Pinpoint the cell where the given text exists, returning its (X, Y) midpoint coordinate. 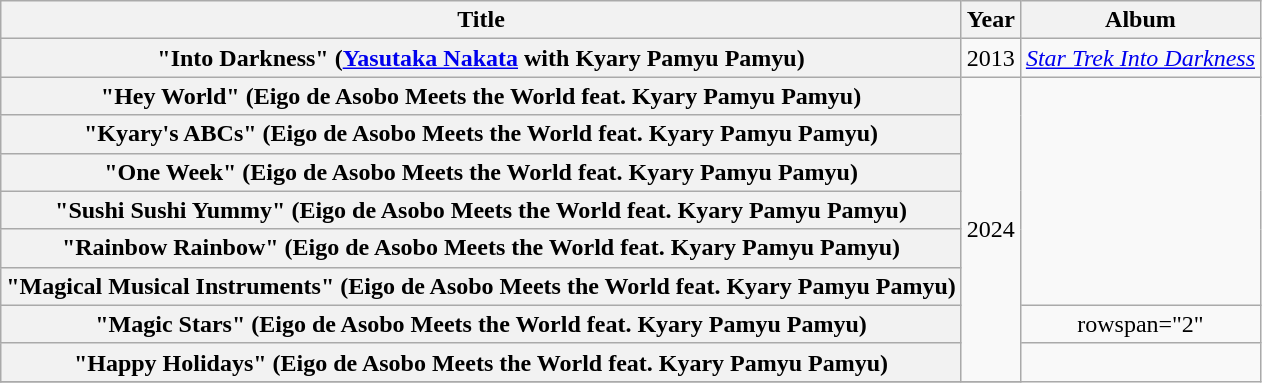
Title (482, 20)
"Into Darkness" (Yasutaka Nakata with Kyary Pamyu Pamyu) (482, 58)
2024 (990, 229)
"Magical Musical Instruments" (Eigo de Asobo Meets the World feat. Kyary Pamyu Pamyu) (482, 286)
"Hey World" (Eigo de Asobo Meets the World feat. Kyary Pamyu Pamyu) (482, 96)
rowspan="2" (1140, 324)
Album (1140, 20)
"Kyary's ABCs" (Eigo de Asobo Meets the World feat. Kyary Pamyu Pamyu) (482, 134)
"Magic Stars" (Eigo de Asobo Meets the World feat. Kyary Pamyu Pamyu) (482, 324)
Star Trek Into Darkness (1140, 58)
Year (990, 20)
"Rainbow Rainbow" (Eigo de Asobo Meets the World feat. Kyary Pamyu Pamyu) (482, 248)
2013 (990, 58)
"Happy Holidays" (Eigo de Asobo Meets the World feat. Kyary Pamyu Pamyu) (482, 362)
"Sushi Sushi Yummy" (Eigo de Asobo Meets the World feat. Kyary Pamyu Pamyu) (482, 210)
"One Week" (Eigo de Asobo Meets the World feat. Kyary Pamyu Pamyu) (482, 172)
